Extract the [x, y] coordinate from the center of the cell holding the provided text.  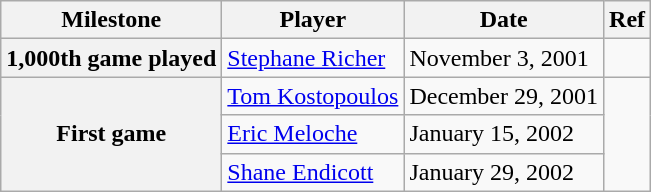
Ref [628, 20]
January 29, 2002 [504, 172]
Stephane Richer [313, 58]
January 15, 2002 [504, 134]
First game [112, 134]
Player [313, 20]
December 29, 2001 [504, 96]
Date [504, 20]
Shane Endicott [313, 172]
November 3, 2001 [504, 58]
Milestone [112, 20]
1,000th game played [112, 58]
Eric Meloche [313, 134]
Tom Kostopoulos [313, 96]
